Pinpoint the cell where the given text exists, returning its (x, y) midpoint coordinate. 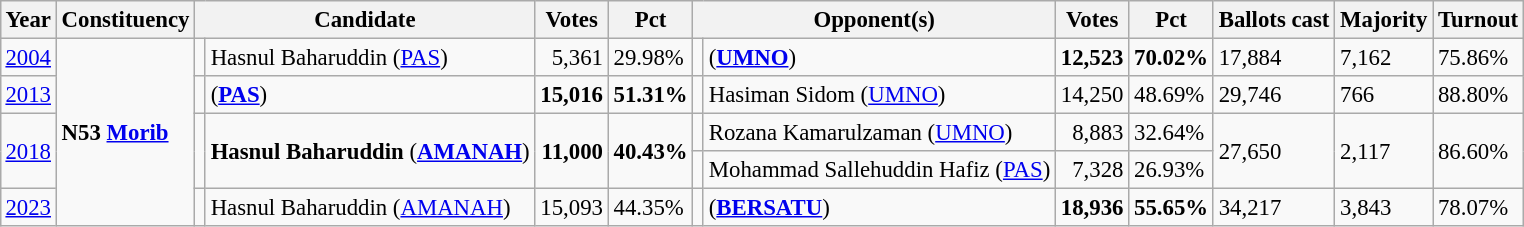
27,650 (1274, 152)
Hasnul Baharuddin (PAS) (370, 57)
Hasiman Sidom (UMNO) (879, 95)
Constituency (125, 20)
29.98% (650, 57)
2013 (28, 95)
15,093 (572, 208)
8,883 (1092, 133)
2,117 (1384, 152)
14,250 (1092, 95)
2023 (28, 208)
3,843 (1384, 208)
48.69% (1172, 95)
Year (28, 20)
Mohammad Sallehuddin Hafiz (PAS) (879, 170)
Turnout (1478, 20)
Opponent(s) (874, 20)
(UMNO) (879, 57)
Candidate (365, 20)
86.60% (1478, 152)
2004 (28, 57)
N53 Morib (125, 132)
40.43% (650, 152)
51.31% (650, 95)
55.65% (1172, 208)
Ballots cast (1274, 20)
78.07% (1478, 208)
7,162 (1384, 57)
44.35% (650, 208)
2018 (28, 152)
88.80% (1478, 95)
5,361 (572, 57)
7,328 (1092, 170)
(BERSATU) (879, 208)
75.86% (1478, 57)
12,523 (1092, 57)
766 (1384, 95)
Rozana Kamarulzaman (UMNO) (879, 133)
(PAS) (370, 95)
11,000 (572, 152)
34,217 (1274, 208)
26.93% (1172, 170)
15,016 (572, 95)
Majority (1384, 20)
70.02% (1172, 57)
17,884 (1274, 57)
29,746 (1274, 95)
18,936 (1092, 208)
32.64% (1172, 133)
